From the cell containing the given text, extract its center point as [x, y] coordinate. 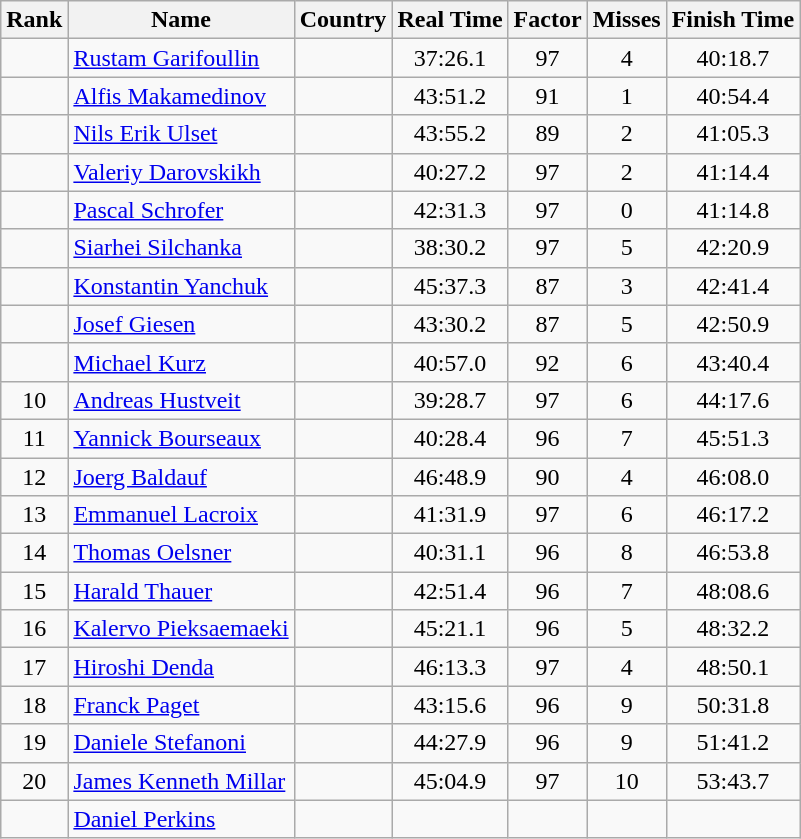
James Kenneth Millar [181, 781]
11 [34, 438]
91 [548, 96]
Name [181, 20]
1 [626, 96]
41:31.9 [450, 515]
Rustam Garifoullin [181, 58]
38:30.2 [450, 248]
42:51.4 [450, 591]
Joerg Baldauf [181, 477]
12 [34, 477]
43:15.6 [450, 705]
18 [34, 705]
42:50.9 [733, 324]
Josef Giesen [181, 324]
Harald Thauer [181, 591]
Real Time [450, 20]
41:14.4 [733, 172]
39:28.7 [450, 400]
45:37.3 [450, 286]
90 [548, 477]
50:31.8 [733, 705]
46:13.3 [450, 667]
43:30.2 [450, 324]
48:08.6 [733, 591]
40:27.2 [450, 172]
16 [34, 629]
15 [34, 591]
17 [34, 667]
Siarhei Silchanka [181, 248]
46:08.0 [733, 477]
45:04.9 [450, 781]
37:26.1 [450, 58]
46:48.9 [450, 477]
Konstantin Yanchuk [181, 286]
Nils Erik Ulset [181, 134]
42:20.9 [733, 248]
Country [343, 20]
Yannick Bourseaux [181, 438]
40:31.1 [450, 553]
14 [34, 553]
89 [548, 134]
0 [626, 210]
Daniele Stefanoni [181, 743]
Emmanuel Lacroix [181, 515]
Andreas Hustveit [181, 400]
20 [34, 781]
53:43.7 [733, 781]
13 [34, 515]
Alfis Makamedinov [181, 96]
19 [34, 743]
40:54.4 [733, 96]
45:21.1 [450, 629]
Rank [34, 20]
43:55.2 [450, 134]
8 [626, 553]
46:17.2 [733, 515]
3 [626, 286]
Michael Kurz [181, 362]
44:17.6 [733, 400]
Valeriy Darovskikh [181, 172]
43:51.2 [450, 96]
Daniel Perkins [181, 819]
Finish Time [733, 20]
51:41.2 [733, 743]
46:53.8 [733, 553]
Misses [626, 20]
Kalervo Pieksaemaeki [181, 629]
Factor [548, 20]
40:57.0 [450, 362]
40:18.7 [733, 58]
42:41.4 [733, 286]
92 [548, 362]
Hiroshi Denda [181, 667]
41:05.3 [733, 134]
48:32.2 [733, 629]
43:40.4 [733, 362]
45:51.3 [733, 438]
40:28.4 [450, 438]
42:31.3 [450, 210]
Pascal Schrofer [181, 210]
44:27.9 [450, 743]
48:50.1 [733, 667]
Thomas Oelsner [181, 553]
41:14.8 [733, 210]
Franck Paget [181, 705]
